From the cell containing the given text, extract its center point as [x, y] coordinate. 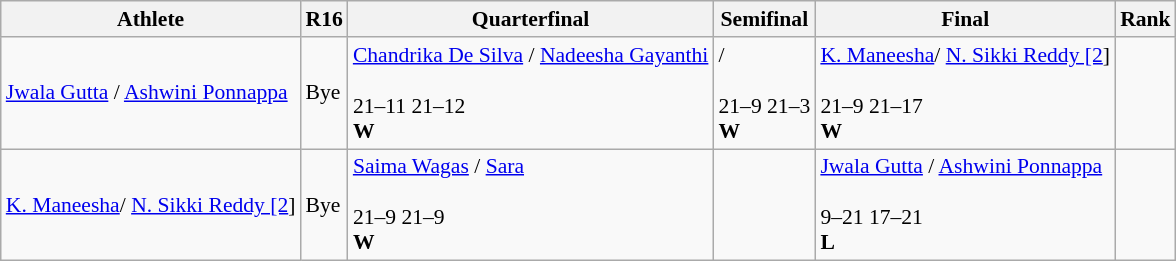
Rank [1146, 19]
Quarterfinal [531, 19]
Chandrika De Silva / Nadeesha Gayanthi21–11 21–12W [531, 93]
/21–9 21–3W [764, 93]
K. Maneesha/ N. Sikki Reddy [2] [151, 205]
R16 [324, 19]
Final [965, 19]
Semifinal [764, 19]
Saima Wagas / Sara21–9 21–9W [531, 205]
Jwala Gutta / Ashwini Ponnappa9–21 17–21L [965, 205]
Jwala Gutta / Ashwini Ponnappa [151, 93]
K. Maneesha/ N. Sikki Reddy [2]21–9 21–17W [965, 93]
Athlete [151, 19]
